Scan for the cell matching the given text and deliver its [X, Y] coordinate at center. 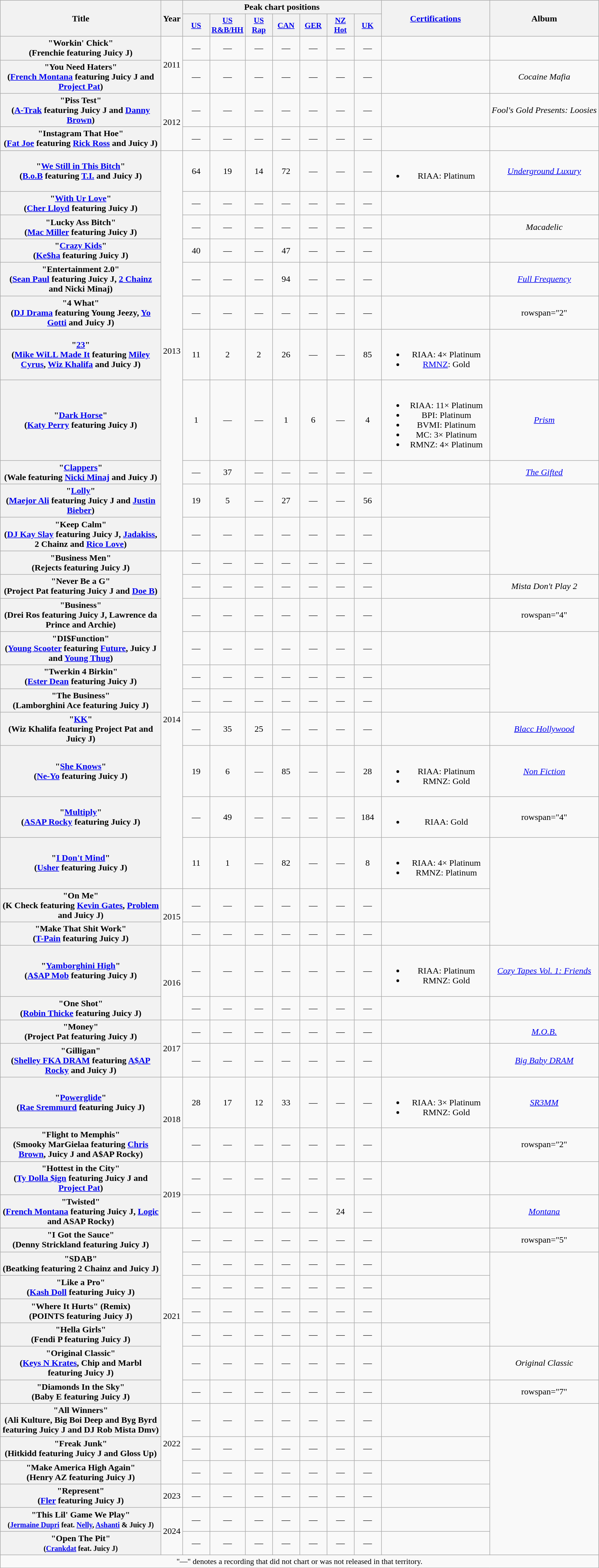
14 [258, 171]
"Workin' Chick"(Frenchie featuring Juicy J) [81, 48]
"4 What"(DJ Drama featuring Young Jeezy, Yo Gotti and Juicy J) [81, 312]
2013 [172, 351]
RIAA: 11× PlatinumBPI: PlatinumBVMI: PlatinumMC: 3× PlatinumRMNZ: 4× Platinum [436, 421]
17 [228, 1102]
"This Lil' Game We Play" (Jermaine Dupri feat. Nelly, Ashanti & Juicy J) [81, 1519]
Title [81, 18]
37 [228, 472]
40 [196, 251]
Big Baby DRAM [544, 1060]
"Keep Calm"(DJ Kay Slay featuring Juicy J, Jadakiss, 2 Chainz and Rico Love) [81, 534]
"Piss Test"(A-Trak featuring Juicy J and Danny Brown) [81, 110]
rowspan="5" [544, 1240]
NZHot [341, 25]
"23"(Mike WiLL Made It featuring Miley Cyrus, Wiz Khalifa and Juicy J) [81, 355]
"Business Men"(Rejects featuring Juicy J) [81, 563]
"Twerkin 4 Birkin"(Ester Dean featuring Juicy J) [81, 677]
"Never Be a G"(Project Pat featuring Juicy J and Doe B) [81, 586]
"Clappers"(Wale featuring Nicki Minaj and Juicy J) [81, 472]
27 [286, 501]
Non Fiction [544, 771]
"On Me"(K Check featuring Kevin Gates, Problem and Juicy J) [81, 905]
USR&B/HH [228, 25]
Mista Don't Play 2 [544, 586]
"Hottest in the City"(Ty Dolla $ign featuring Juicy J and Project Pat) [81, 1178]
Year [172, 18]
RIAA: 3× PlatinumRMNZ: Gold [436, 1102]
2012 [172, 122]
12 [258, 1102]
"Powerglide"(Rae Sremmurd featuring Juicy J) [81, 1102]
Cozy Tapes Vol. 1: Friends [544, 971]
Original Classic [544, 1363]
"Dark Horse"(Katy Perry featuring Juicy J) [81, 421]
Blacc Hollywood [544, 729]
GER [313, 25]
"Gilligan"(Shelley FKA DRAM featuring A$AP Rocky and Juicy J) [81, 1060]
"DI$Function"(Young Scooter featuring Future, Juicy J and Young Thug) [81, 648]
CAN [286, 25]
"Hella Girls"(Fendi P featuring Juicy J) [81, 1334]
"Multiply"(ASAP Rocky featuring Juicy J) [81, 817]
UK [367, 25]
Full Frequency [544, 279]
"With Ur Love"(Cher Lloyd featuring Juicy J) [81, 203]
94 [286, 279]
"The Business"(Lamborghini Ace featuring Juicy J) [81, 700]
"SDAB"(Beatking featuring 2 Chainz and Juicy J) [81, 1264]
25 [258, 729]
64 [196, 171]
"Business"(Drei Ros featuring Juicy J, Lawrence da Prince and Archie) [81, 615]
Album [544, 18]
US [196, 25]
Underground Luxury [544, 171]
"Open The Pit" (Crankdat feat. Juicy J) [81, 1543]
"Instagram That Hoe"(Fat Joe featuring Rick Ross and Juicy J) [81, 139]
184 [367, 817]
"Entertainment 2.0"(Sean Paul featuring Juicy J, 2 Chainz and Nicki Minaj) [81, 279]
"Flight to Memphis"(Smooky MarGielaa featuring Chris Brown, Juicy J and A$AP Rocky) [81, 1145]
"You Need Haters"(French Montana featuring Juicy J and Project Pat) [81, 77]
47 [286, 251]
2022 [172, 1444]
82 [286, 863]
"Represent"(Fler featuring Juicy J) [81, 1496]
Cocaine Mafia [544, 77]
2011 [172, 65]
26 [286, 355]
2014 [172, 720]
Certifications [436, 18]
"Yamborghini High"(A$AP Mob featuring Juicy J) [81, 971]
RIAA: Gold [436, 817]
"All Winners"(Ali Kulture, Big Boi Deep and Byg Byrd featuring Juicy J and DJ Rob Mista Dmv) [81, 1420]
"I Got the Sauce"(Denny Strickland featuring Juicy J) [81, 1240]
Fool's Gold Presents: Loosies [544, 110]
RIAA: Platinum [436, 171]
2018 [172, 1119]
"One Shot"(Robin Thicke featuring Juicy J) [81, 1008]
"KK"(Wiz Khalifa featuring Project Pat and Juicy J) [81, 729]
"Make America High Again"(Henry AZ featuring Juicy J) [81, 1472]
8 [367, 863]
2016 [172, 983]
"Freak Junk"(Hitkidd featuring Juicy J and Gloss Up) [81, 1449]
RIAA: 4× PlatinumRMNZ: Gold [436, 355]
The Gifted [544, 472]
"—" denotes a recording that did not chart or was not released in that territory. [299, 1561]
"Make That Shit Work"(T-Pain featuring Juicy J) [81, 934]
4 [367, 421]
2024 [172, 1531]
49 [228, 817]
USRap [258, 25]
Macadelic [544, 227]
5 [228, 501]
"I Don't Mind"(Usher featuring Juicy J) [81, 863]
"Lolly"(Maejor Ali featuring Juicy J and Justin Bieber) [81, 501]
"Where It Hurts" (Remix)(POINTS featuring Juicy J) [81, 1311]
"Original Classic"(Keys N Krates, Chip and Marbl featuring Juicy J) [81, 1363]
56 [367, 501]
"Lucky Ass Bitch"(Mac Miller featuring Juicy J) [81, 227]
33 [286, 1102]
"Money"(Project Pat featuring Juicy J) [81, 1032]
72 [286, 171]
M.O.B. [544, 1032]
35 [228, 729]
2017 [172, 1049]
Montana [544, 1211]
2023 [172, 1496]
"Twisted"(French Montana featuring Juicy J, Logic and ASAP Rocky) [81, 1211]
24 [341, 1211]
2019 [172, 1195]
Prism [544, 421]
"She Knows"(Ne-Yo featuring Juicy J) [81, 771]
Peak chart positions [282, 7]
"Crazy Kids"(Ke$ha featuring Juicy J) [81, 251]
"We Still in This Bitch"(B.o.B featuring T.I. and Juicy J) [81, 171]
"Like a Pro"(Kash Doll featuring Juicy J) [81, 1287]
rowspan="7" [544, 1392]
RIAA: 4× PlatinumRMNZ: Platinum [436, 863]
SR3MM [544, 1102]
"Diamonds In the Sky"(Baby E featuring Juicy J) [81, 1392]
2015 [172, 917]
2021 [172, 1316]
